From the cell containing the given text, extract its center point as [X, Y] coordinate. 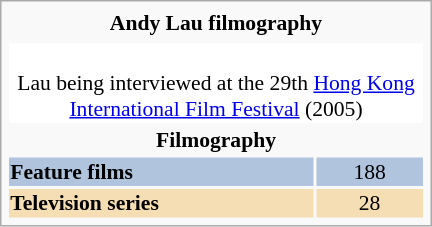
Lau being interviewed at the 29th Hong Kong International Film Festival (2005) [216, 83]
Filmography [216, 140]
188 [370, 171]
28 [370, 203]
Television series [161, 203]
Andy Lau filmography [216, 23]
Feature films [161, 171]
